Return the (X, Y) coordinate for the center point of the cell that contains the specified text.  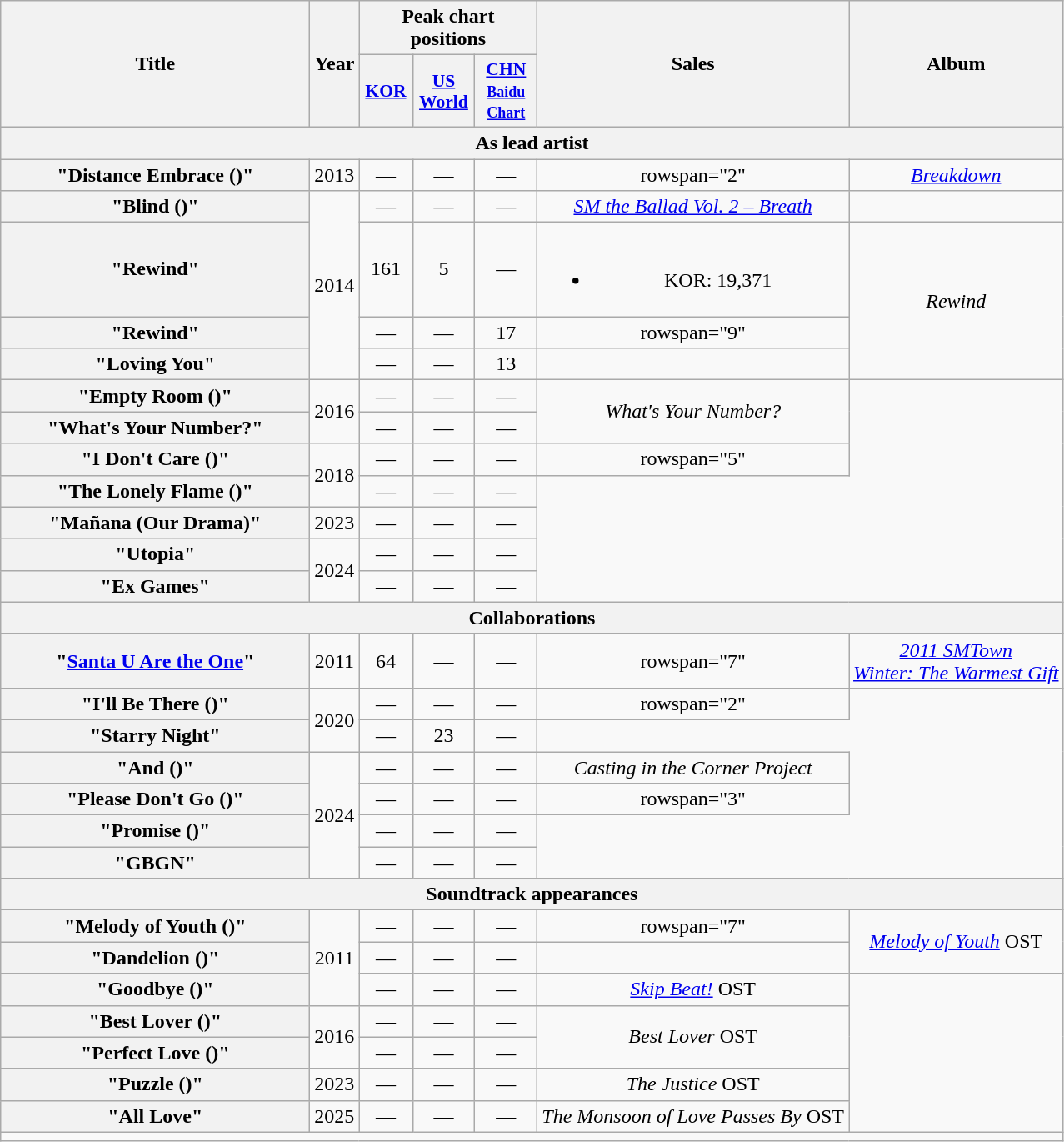
Peak chart positions (448, 28)
"Ex Games" (155, 586)
Album (957, 64)
Title (155, 64)
The Monsoon of Love Passes By OST (693, 1116)
2018 (335, 475)
What's Your Number? (693, 412)
Skip Beat! OST (693, 989)
SM the Ballad Vol. 2 – Breath (693, 207)
23 (443, 735)
CHNBaidu Chart (507, 92)
"Mañana (Our Drama)" (155, 523)
rowspan="9" (693, 333)
"Melody of Youth ()" (155, 926)
"Loving You" (155, 364)
"Goodbye ()" (155, 989)
"Please Don't Go ()" (155, 799)
The Justice OST (693, 1084)
2020 (335, 719)
"I Don't Care ()" (155, 459)
64 (386, 660)
"Distance Embrace ()" (155, 174)
"Promise ()" (155, 831)
KOR (386, 92)
US World (443, 92)
rowspan="3" (693, 799)
"All Love" (155, 1116)
Rewind (957, 302)
"GBGN" (155, 863)
17 (507, 333)
Sales (693, 64)
"Dandelion ()" (155, 958)
"Santa U Are the One" (155, 660)
Melody of Youth OST (957, 942)
2014 (335, 285)
2025 (335, 1116)
Best Lover OST (693, 1037)
"Puzzle ()" (155, 1084)
rowspan="5" (693, 459)
Casting in the Corner Project (693, 768)
"Starry Night" (155, 735)
"Empty Room ()" (155, 396)
Collaborations (532, 618)
161 (386, 270)
2013 (335, 174)
2011 SMTownWinter: The Warmest Gift (957, 660)
13 (507, 364)
"Best Lover ()" (155, 1021)
Breakdown (957, 174)
"Utopia" (155, 554)
Year (335, 64)
5 (443, 270)
"I'll Be There ()" (155, 704)
"Blind ()" (155, 207)
"Perfect Love ()" (155, 1053)
"And ()" (155, 768)
As lead artist (532, 143)
Soundtrack appearances (532, 894)
"What's Your Number?" (155, 428)
KOR: 19,371 (693, 270)
"The Lonely Flame ()" (155, 491)
